Search for the cell housing the specified text and yield its (X, Y) center coordinate. 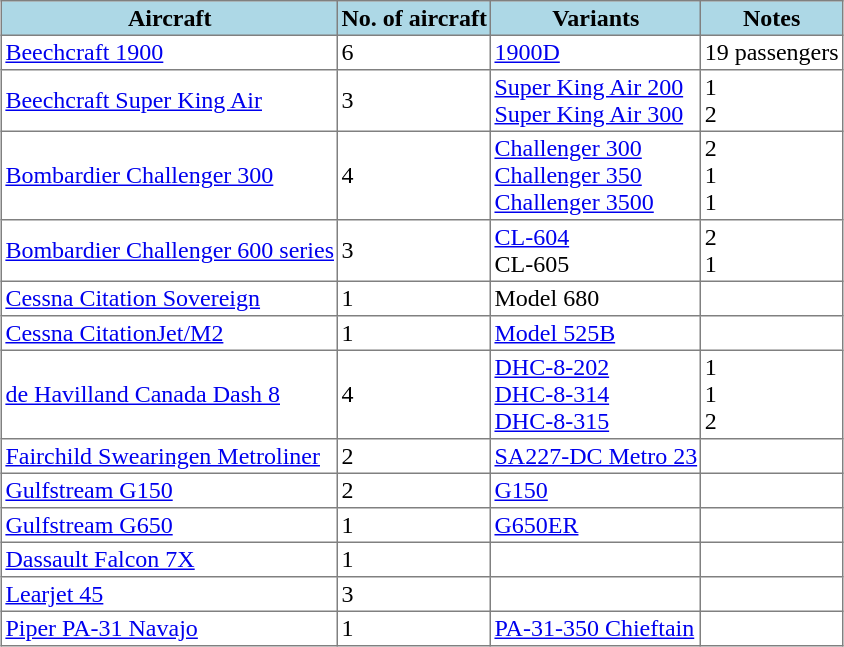
Model 525B (596, 333)
Model 680 (596, 298)
DHC-8-202DHC-8-314DHC-8-315 (596, 394)
Notes (772, 18)
Challenger 300Challenger 350Challenger 3500 (596, 175)
6 (414, 52)
de Havilland Canada Dash 8 (170, 394)
CL-604CL-605 (596, 251)
Fairchild Swearingen Metroliner (170, 456)
Gulfstream G150 (170, 490)
19 passengers (772, 52)
Beechcraft 1900 (170, 52)
1900D (596, 52)
Dassault Falcon 7X (170, 559)
No. of aircraft (414, 18)
Variants (596, 18)
Cessna Citation Sovereign (170, 298)
SA227-DC Metro 23 (596, 456)
G150 (596, 490)
Bombardier Challenger 600 series (170, 251)
Aircraft (170, 18)
21 (772, 251)
21 1 (772, 175)
Learjet 45 (170, 594)
12 (772, 101)
Beechcraft Super King Air (170, 101)
Piper PA-31 Navajo (170, 628)
112 (772, 394)
PA-31-350 Chieftain (596, 628)
Cessna CitationJet/M2 (170, 333)
Super King Air 200Super King Air 300 (596, 101)
Bombardier Challenger 300 (170, 175)
G650ER (596, 525)
Gulfstream G650 (170, 525)
